Output the (X, Y) coordinate of the center of the cell containing the given text.  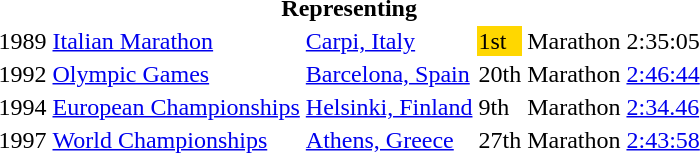
Carpi, Italy (389, 41)
1st (500, 41)
Barcelona, Spain (389, 74)
9th (500, 107)
20th (500, 74)
Helsinki, Finland (389, 107)
Italian Marathon (176, 41)
European Championships (176, 107)
Olympic Games (176, 74)
